Return [X, Y] of the center of cell containing provided text 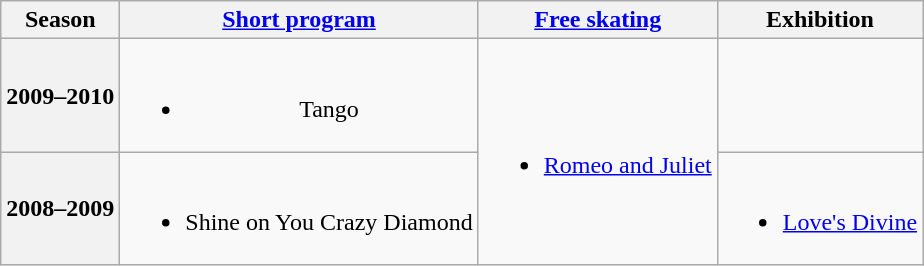
Love's Divine [820, 208]
Short program [299, 20]
2009–2010 [60, 96]
Exhibition [820, 20]
Shine on You Crazy Diamond [299, 208]
Tango [299, 96]
Free skating [598, 20]
Romeo and Juliet [598, 152]
2008–2009 [60, 208]
Season [60, 20]
